Capture the cell that displays the provided text and extract its [x, y] central coordinate. 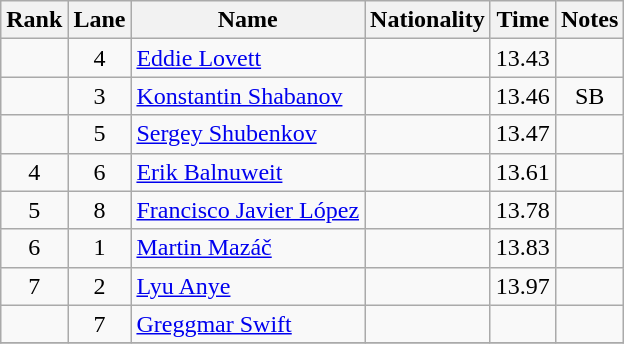
1 [100, 248]
Nationality [428, 20]
13.97 [522, 286]
Eddie Lovett [248, 58]
Konstantin Shabanov [248, 96]
Notes [589, 20]
13.83 [522, 248]
Martin Mazáč [248, 248]
SB [589, 96]
8 [100, 210]
13.61 [522, 172]
Time [522, 20]
Lane [100, 20]
Francisco Javier López [248, 210]
Greggmar Swift [248, 324]
13.47 [522, 134]
Erik Balnuweit [248, 172]
13.78 [522, 210]
3 [100, 96]
Rank [34, 20]
13.46 [522, 96]
13.43 [522, 58]
Lyu Anye [248, 286]
2 [100, 286]
Sergey Shubenkov [248, 134]
Name [248, 20]
